Capture the cell that displays the provided text and extract its [X, Y] central coordinate. 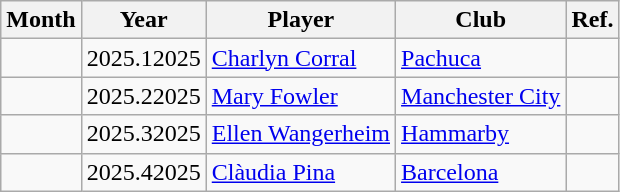
Barcelona [481, 172]
Ref. [592, 20]
Player [300, 20]
2025.32025 [144, 134]
2025.42025 [144, 172]
Hammarby [481, 134]
Pachuca [481, 58]
Ellen Wangerheim [300, 134]
Manchester City [481, 96]
Charlyn Corral [300, 58]
Year [144, 20]
Clàudia Pina [300, 172]
Mary Fowler [300, 96]
2025.12025 [144, 58]
Club [481, 20]
Month [41, 20]
2025.22025 [144, 96]
